Capture the cell that displays the provided text and extract its (x, y) central coordinate. 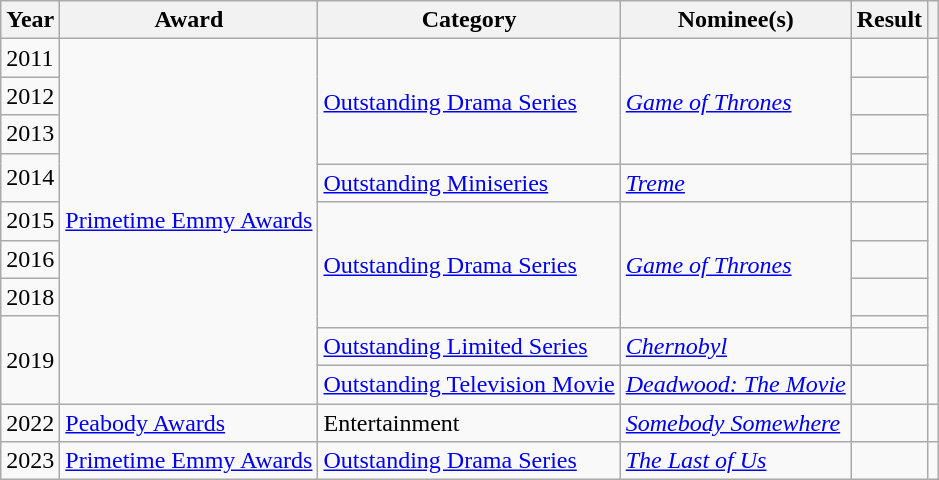
Award (189, 20)
2016 (30, 259)
Outstanding Television Movie (469, 384)
2015 (30, 221)
The Last of Us (736, 461)
Deadwood: The Movie (736, 384)
2022 (30, 423)
2013 (30, 134)
Nominee(s) (736, 20)
2018 (30, 297)
2023 (30, 461)
2011 (30, 58)
Year (30, 20)
2014 (30, 178)
Entertainment (469, 423)
2019 (30, 360)
Outstanding Miniseries (469, 183)
Chernobyl (736, 346)
Peabody Awards (189, 423)
Outstanding Limited Series (469, 346)
Somebody Somewhere (736, 423)
2012 (30, 96)
Result (889, 20)
Treme (736, 183)
Category (469, 20)
